Return the [X, Y] coordinate for the center point of the cell that contains the specified text.  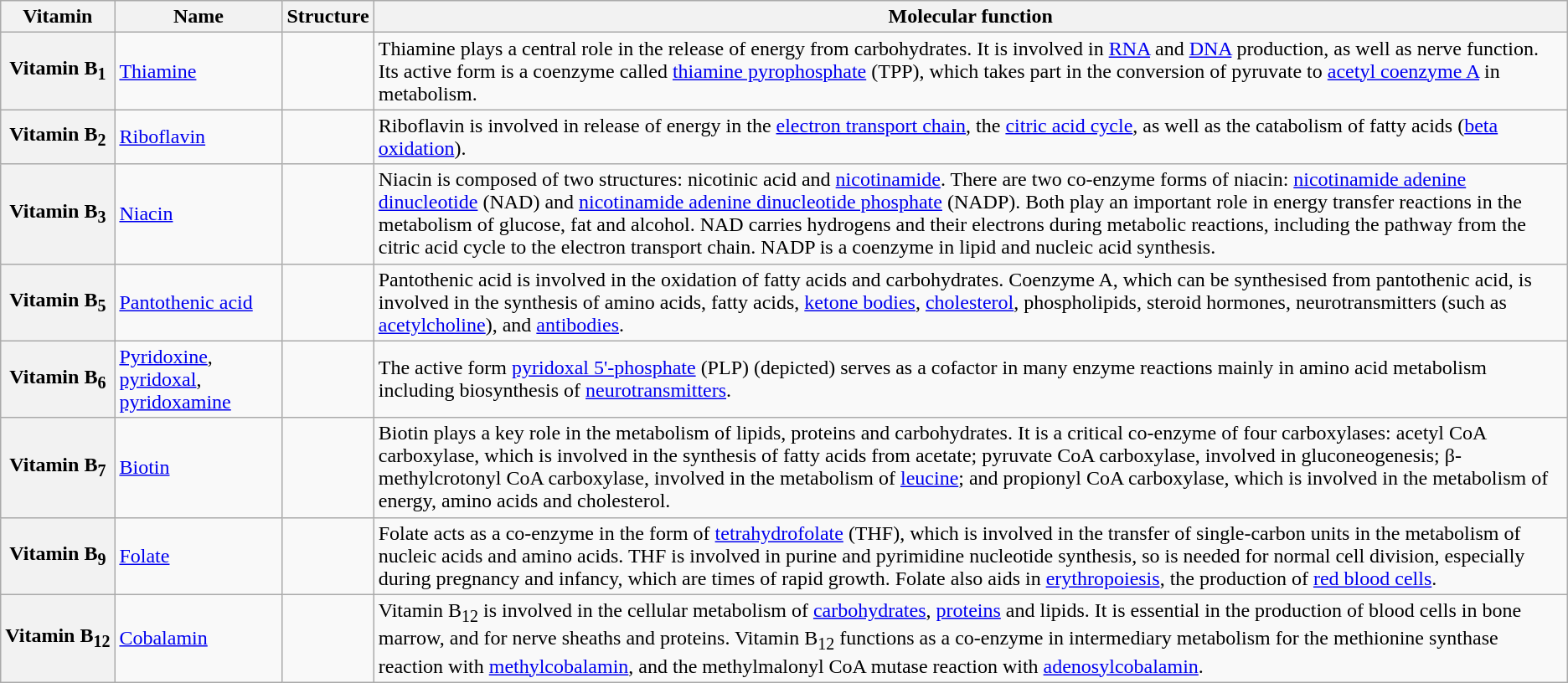
Biotin [199, 467]
Riboflavin [199, 137]
Molecular function [970, 17]
Vitamin B9 [58, 556]
Vitamin [58, 17]
Vitamin B7 [58, 467]
Vitamin B5 [58, 302]
Thiamine [199, 71]
Vitamin B2 [58, 137]
Cobalamin [199, 638]
Pantothenic acid [199, 302]
Folate [199, 556]
Vitamin B12 [58, 638]
Structure [328, 17]
Niacin [199, 214]
Pyridoxine, pyridoxal, pyridoxamine [199, 379]
Name [199, 17]
Vitamin B3 [58, 214]
Vitamin B6 [58, 379]
Vitamin B1 [58, 71]
